Determine the [x, y] coordinate at the center of the cell enclosing the given text.  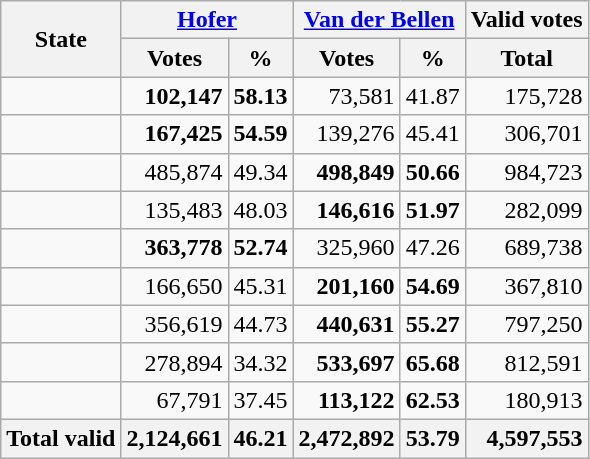
62.53 [432, 400]
306,701 [526, 134]
166,650 [174, 286]
34.32 [260, 362]
485,874 [174, 172]
135,483 [174, 210]
46.21 [260, 438]
Van der Bellen [379, 20]
278,894 [174, 362]
48.03 [260, 210]
102,147 [174, 96]
180,913 [526, 400]
52.74 [260, 248]
State [61, 39]
44.73 [260, 324]
201,160 [346, 286]
797,250 [526, 324]
367,810 [526, 286]
Hofer [207, 20]
45.31 [260, 286]
533,697 [346, 362]
58.13 [260, 96]
Valid votes [526, 20]
73,581 [346, 96]
54.69 [432, 286]
984,723 [526, 172]
689,738 [526, 248]
45.41 [432, 134]
146,616 [346, 210]
812,591 [526, 362]
41.87 [432, 96]
50.66 [432, 172]
139,276 [346, 134]
356,619 [174, 324]
47.26 [432, 248]
53.79 [432, 438]
Total valid [61, 438]
49.34 [260, 172]
282,099 [526, 210]
67,791 [174, 400]
4,597,553 [526, 438]
113,122 [346, 400]
51.97 [432, 210]
54.59 [260, 134]
2,472,892 [346, 438]
440,631 [346, 324]
175,728 [526, 96]
2,124,661 [174, 438]
325,960 [346, 248]
Total [526, 58]
363,778 [174, 248]
65.68 [432, 362]
498,849 [346, 172]
55.27 [432, 324]
37.45 [260, 400]
167,425 [174, 134]
